Identify which cell holds the provided text, then report its [X, Y] central coordinate. 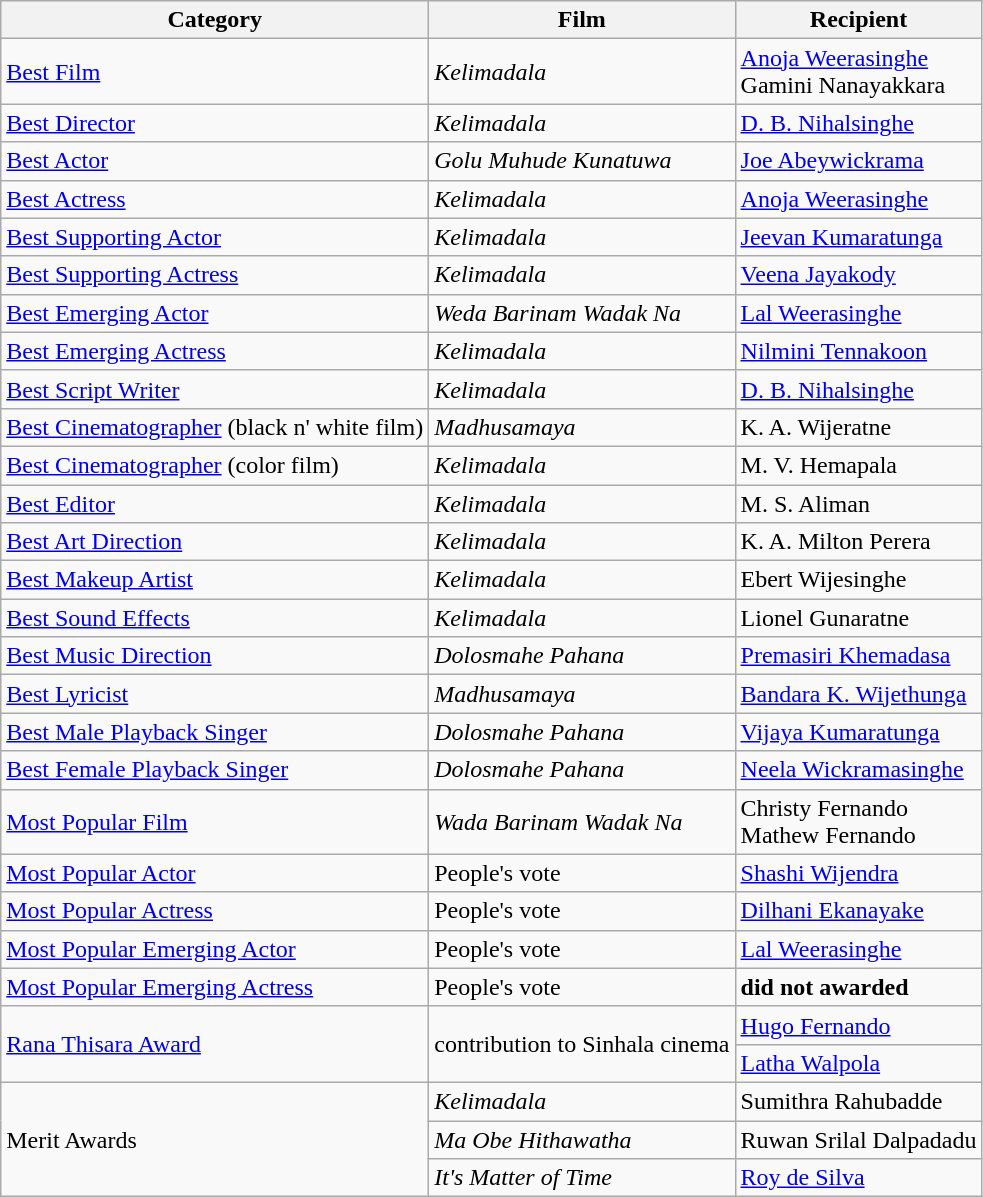
Bandara K. Wijethunga [858, 694]
Premasiri Khemadasa [858, 656]
M. S. Aliman [858, 503]
K. A. Milton Perera [858, 542]
Best Script Writer [215, 389]
Most Popular Film [215, 822]
Most Popular Actor [215, 873]
Best Makeup Artist [215, 580]
Roy de Silva [858, 1178]
Best Actor [215, 161]
Anoja Weerasinghe Gamini Nanayakkara [858, 72]
M. V. Hemapala [858, 465]
Best Female Playback Singer [215, 770]
Golu Muhude Kunatuwa [582, 161]
Wada Barinam Wadak Na [582, 822]
Sumithra Rahubadde [858, 1101]
Category [215, 20]
Ma Obe Hithawatha [582, 1139]
Merit Awards [215, 1139]
did not awarded [858, 987]
Hugo Fernando [858, 1025]
Vijaya Kumaratunga [858, 732]
It's Matter of Time [582, 1178]
Christy Fernando Mathew Fernando [858, 822]
Best Cinematographer (black n' white film) [215, 427]
Best Art Direction [215, 542]
K. A. Wijeratne [858, 427]
Best Cinematographer (color film) [215, 465]
Neela Wickramasinghe [858, 770]
Weda Barinam Wadak Na [582, 313]
Nilmini Tennakoon [858, 351]
Rana Thisara Award [215, 1044]
Best Editor [215, 503]
Veena Jayakody [858, 275]
Film [582, 20]
Best Music Direction [215, 656]
Best Sound Effects [215, 618]
Dilhani Ekanayake [858, 911]
Shashi Wijendra [858, 873]
Best Supporting Actor [215, 237]
Best Male Playback Singer [215, 732]
Latha Walpola [858, 1063]
Joe Abeywickrama [858, 161]
Best Emerging Actor [215, 313]
Jeevan Kumaratunga [858, 237]
Most Popular Emerging Actress [215, 987]
Best Supporting Actress [215, 275]
Ebert Wijesinghe [858, 580]
Best Emerging Actress [215, 351]
Best Lyricist [215, 694]
contribution to Sinhala cinema [582, 1044]
Most Popular Emerging Actor [215, 949]
Ruwan Srilal Dalpadadu [858, 1139]
Anoja Weerasinghe [858, 199]
Best Actress [215, 199]
Best Film [215, 72]
Most Popular Actress [215, 911]
Recipient [858, 20]
Best Director [215, 123]
Lionel Gunaratne [858, 618]
